From the cell containing the given text, extract its center point as (x, y) coordinate. 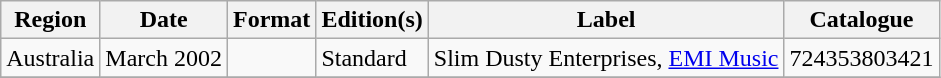
Edition(s) (372, 20)
Slim Dusty Enterprises, EMI Music (606, 58)
March 2002 (164, 58)
Catalogue (862, 20)
Standard (372, 58)
Format (272, 20)
Label (606, 20)
Date (164, 20)
724353803421 (862, 58)
Australia (50, 58)
Region (50, 20)
